Scan for the cell matching the given text and deliver its [X, Y] coordinate at center. 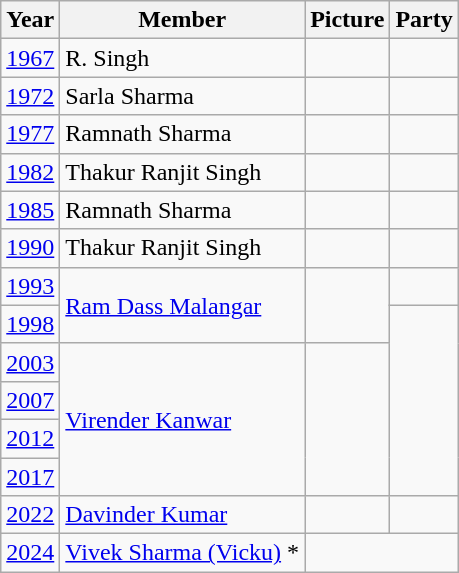
Year [30, 20]
Davinder Kumar [182, 515]
1972 [30, 96]
2017 [30, 477]
2003 [30, 362]
Member [182, 20]
Ram Dass Malangar [182, 305]
1998 [30, 324]
Sarla Sharma [182, 96]
1982 [30, 172]
1993 [30, 286]
1990 [30, 248]
Virender Kanwar [182, 419]
2012 [30, 438]
Picture [348, 20]
1977 [30, 134]
2007 [30, 400]
Party [424, 20]
R. Singh [182, 58]
2024 [30, 553]
1985 [30, 210]
2022 [30, 515]
Vivek Sharma (Vicku) * [182, 553]
1967 [30, 58]
